Extract the (x, y) coordinate from the center of the cell holding the provided text.  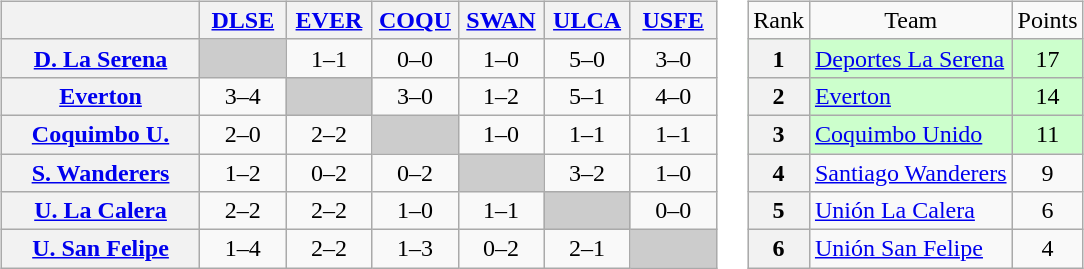
S. Wanderers (100, 173)
SWAN (501, 20)
D. La Serena (100, 58)
3 (779, 134)
4–0 (673, 96)
ULCA (587, 20)
U. San Felipe (100, 249)
Coquimbo U. (100, 134)
14 (1048, 96)
3–4 (243, 96)
USFE (673, 20)
17 (1048, 58)
5–0 (587, 58)
Unión San Felipe (910, 249)
COQU (415, 20)
Team (910, 20)
5–1 (587, 96)
DLSE (243, 20)
1–4 (243, 249)
U. La Calera (100, 211)
Points (1048, 20)
Unión La Calera (910, 211)
2 (779, 96)
Rank (779, 20)
Santiago Wanderers (910, 173)
Coquimbo Unido (910, 134)
2–0 (243, 134)
9 (1048, 173)
3–2 (587, 173)
EVER (329, 20)
11 (1048, 134)
2–1 (587, 249)
1 (779, 58)
Deportes La Serena (910, 58)
1–3 (415, 249)
5 (779, 211)
